Return [X, Y] of the center of cell containing provided text 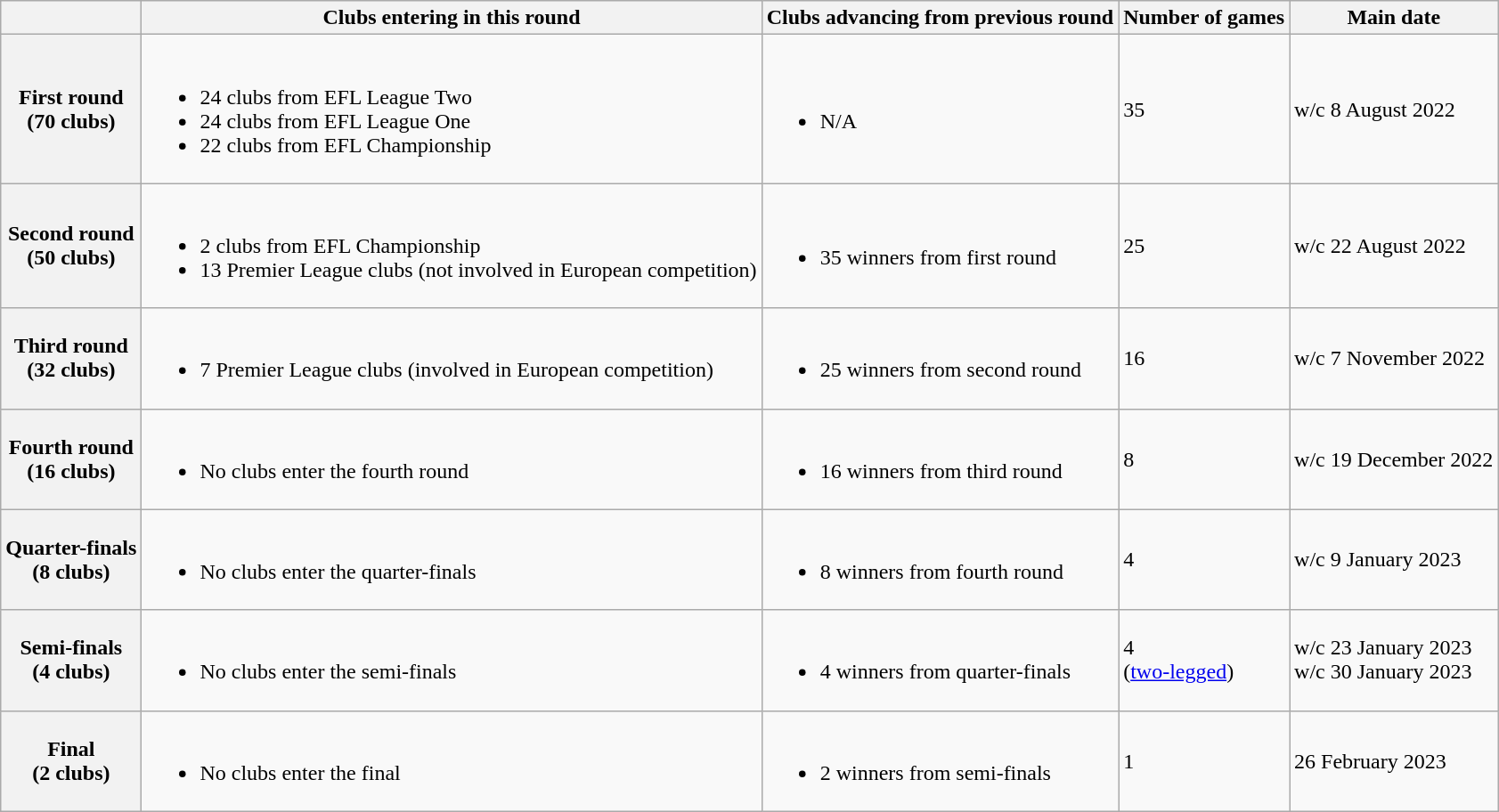
No clubs enter the final [452, 760]
25 [1204, 246]
Clubs entering in this round [452, 18]
4 winners from quarter-finals [940, 661]
8 winners from fourth round [940, 559]
7 Premier League clubs (involved in European competition) [452, 358]
w/c 7 November 2022 [1394, 358]
25 winners from second round [940, 358]
4(two-legged) [1204, 661]
8 [1204, 459]
35 [1204, 109]
w/c 23 January 2023w/c 30 January 2023 [1394, 661]
Fourth round(16 clubs) [71, 459]
16 [1204, 358]
No clubs enter the semi-finals [452, 661]
Third round(32 clubs) [71, 358]
24 clubs from EFL League Two24 clubs from EFL League One22 clubs from EFL Championship [452, 109]
2 winners from semi-finals [940, 760]
w/c 22 August 2022 [1394, 246]
Clubs advancing from previous round [940, 18]
4 [1204, 559]
N/A [940, 109]
Number of games [1204, 18]
No clubs enter the fourth round [452, 459]
w/c 8 August 2022 [1394, 109]
26 February 2023 [1394, 760]
2 clubs from EFL Championship13 Premier League clubs (not involved in European competition) [452, 246]
Second round(50 clubs) [71, 246]
Semi-finals(4 clubs) [71, 661]
w/c 9 January 2023 [1394, 559]
w/c 19 December 2022 [1394, 459]
Main date [1394, 18]
1 [1204, 760]
35 winners from first round [940, 246]
First round(70 clubs) [71, 109]
No clubs enter the quarter-finals [452, 559]
Quarter-finals(8 clubs) [71, 559]
Final(2 clubs) [71, 760]
16 winners from third round [940, 459]
